Capture the cell that displays the provided text and extract its [X, Y] central coordinate. 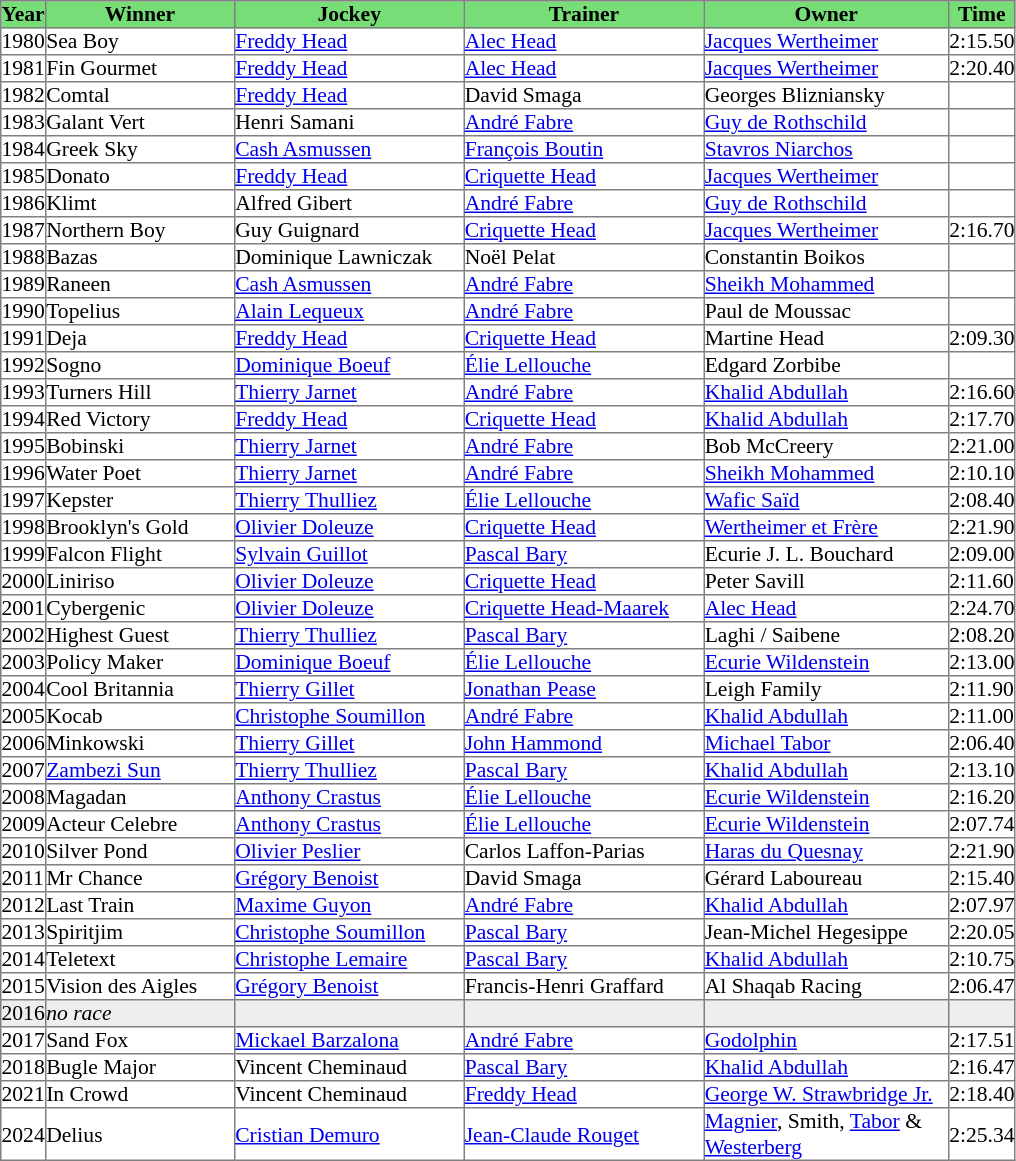
Magnier, Smith, Tabor & Westerberg [826, 1134]
1986 [24, 204]
Teletext [140, 960]
2:15.40 [982, 878]
1998 [24, 528]
2015 [24, 986]
1993 [24, 392]
Comtal [140, 96]
2:07.74 [982, 824]
Cool Britannia [140, 690]
1997 [24, 500]
2:13.00 [982, 662]
1980 [24, 42]
2004 [24, 690]
1982 [24, 96]
Stavros Niarchos [826, 150]
2:20.40 [982, 68]
Silver Pond [140, 852]
Fin Gourmet [140, 68]
In Crowd [140, 1094]
2:16.20 [982, 798]
Sogno [140, 366]
2:06.40 [982, 744]
Haras du Quesnay [826, 852]
Sand Fox [140, 1040]
Magadan [140, 798]
2:15.50 [982, 42]
1989 [24, 284]
Mickael Barzalona [349, 1040]
Paul de Moussac [826, 312]
2017 [24, 1040]
Constantin Boikos [826, 258]
Minkowski [140, 744]
Godolphin [826, 1040]
2:25.34 [982, 1134]
1983 [24, 122]
Kepster [140, 500]
2:09.30 [982, 338]
Martine Head [826, 338]
2016 [24, 1014]
François Boutin [584, 150]
Edgard Zorbibe [826, 366]
Highest Guest [140, 636]
Cristian Demuro [349, 1134]
1987 [24, 230]
Georges Blizniansky [826, 96]
Year [24, 14]
2:09.00 [982, 554]
Vision des Aigles [140, 986]
1984 [24, 150]
Raneen [140, 284]
Laghi / Saibene [826, 636]
Jockey [349, 14]
2010 [24, 852]
Brooklyn's Gold [140, 528]
2012 [24, 906]
Bobinski [140, 446]
Acteur Celebre [140, 824]
2:10.10 [982, 474]
Greek Sky [140, 150]
2011 [24, 878]
Alain Lequeux [349, 312]
2002 [24, 636]
Bazas [140, 258]
2018 [24, 1068]
Winner [140, 14]
Ecurie J. L. Bouchard [826, 554]
1994 [24, 420]
Jean-Michel Hegesippe [826, 932]
Al Shaqab Racing [826, 986]
Mr Chance [140, 878]
Red Victory [140, 420]
Cybergenic [140, 608]
2:13.10 [982, 770]
Francis-Henri Graffard [584, 986]
Klimt [140, 204]
Maxime Guyon [349, 906]
Topelius [140, 312]
Trainer [584, 14]
Dominique Lawniczak [349, 258]
2:21.00 [982, 446]
2013 [24, 932]
Policy Maker [140, 662]
no race [140, 1014]
1988 [24, 258]
Jonathan Pease [584, 690]
2:08.20 [982, 636]
2:17.51 [982, 1040]
2009 [24, 824]
2000 [24, 582]
1996 [24, 474]
2:10.75 [982, 960]
Criquette Head-Maarek [584, 608]
Donato [140, 176]
2:11.90 [982, 690]
2:06.47 [982, 986]
2024 [24, 1134]
Spiritjim [140, 932]
John Hammond [584, 744]
2:11.60 [982, 582]
Wertheimer et Frère [826, 528]
1999 [24, 554]
Olivier Peslier [349, 852]
Guy Guignard [349, 230]
Sea Boy [140, 42]
Turners Hill [140, 392]
1992 [24, 366]
Gérard Laboureau [826, 878]
Alfred Gibert [349, 204]
1985 [24, 176]
2:16.70 [982, 230]
Kocab [140, 716]
Galant Vert [140, 122]
Jean-Claude Rouget [584, 1134]
Deja [140, 338]
Bob McCreery [826, 446]
Zambezi Sun [140, 770]
Time [982, 14]
Christophe Lemaire [349, 960]
2:18.40 [982, 1094]
1981 [24, 68]
Owner [826, 14]
2005 [24, 716]
Bugle Major [140, 1068]
2014 [24, 960]
2003 [24, 662]
2001 [24, 608]
Delius [140, 1134]
George W. Strawbridge Jr. [826, 1094]
2021 [24, 1094]
Liniriso [140, 582]
Michael Tabor [826, 744]
Henri Samani [349, 122]
1995 [24, 446]
Northern Boy [140, 230]
Water Poet [140, 474]
Sylvain Guillot [349, 554]
Falcon Flight [140, 554]
Last Train [140, 906]
1991 [24, 338]
2:17.70 [982, 420]
1990 [24, 312]
Carlos Laffon-Parias [584, 852]
2:11.00 [982, 716]
2:07.97 [982, 906]
Leigh Family [826, 690]
2:20.05 [982, 932]
2:16.60 [982, 392]
Wafic Saïd [826, 500]
2:08.40 [982, 500]
Peter Savill [826, 582]
2008 [24, 798]
2:16.47 [982, 1068]
2007 [24, 770]
2:24.70 [982, 608]
2006 [24, 744]
Noël Pelat [584, 258]
